Capture the cell that displays the provided text and extract its [x, y] central coordinate. 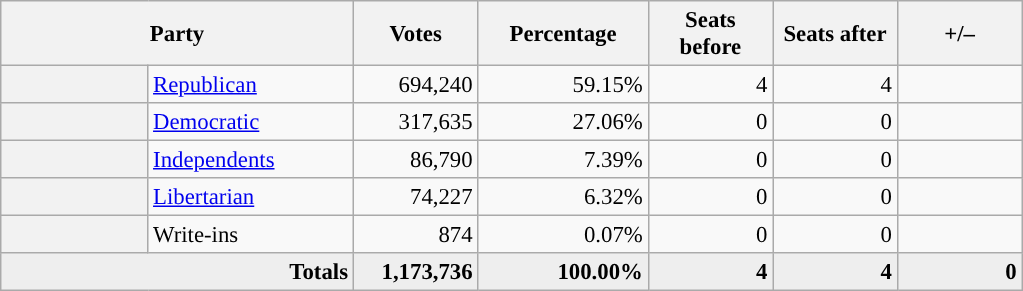
694,240 [416, 85]
Seats after [836, 34]
Votes [416, 34]
Write-ins [251, 235]
6.32% [563, 197]
Republican [251, 85]
74,227 [416, 197]
Libertarian [251, 197]
86,790 [416, 160]
7.39% [563, 160]
Percentage [563, 34]
0.07% [563, 235]
59.15% [563, 85]
27.06% [563, 122]
Seats before [710, 34]
874 [416, 235]
Independents [251, 160]
Party [178, 34]
Democratic [251, 122]
317,635 [416, 122]
+/– [960, 34]
